Output the (x, y) coordinate of the center of the cell containing the given text.  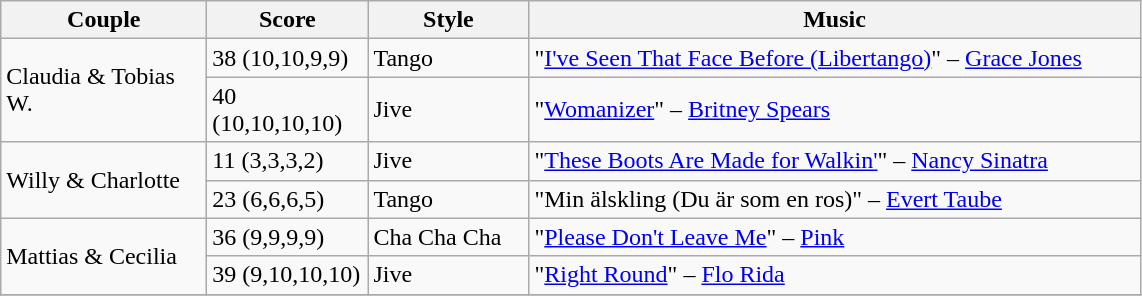
Style (448, 20)
"I've Seen That Face Before (Libertango)" – Grace Jones (834, 58)
36 (9,9,9,9) (288, 237)
38 (10,10,9,9) (288, 58)
Claudia & Tobias W. (104, 90)
"Min älskling (Du är som en ros)" – Evert Taube (834, 199)
"These Boots Are Made for Walkin'" – Nancy Sinatra (834, 161)
"Right Round" – Flo Rida (834, 275)
40 (10,10,10,10) (288, 110)
Couple (104, 20)
Willy & Charlotte (104, 180)
"Womanizer" – Britney Spears (834, 110)
11 (3,3,3,2) (288, 161)
Score (288, 20)
Mattias & Cecilia (104, 256)
"Please Don't Leave Me" – Pink (834, 237)
23 (6,6,6,5) (288, 199)
Music (834, 20)
39 (9,10,10,10) (288, 275)
Cha Cha Cha (448, 237)
